Detect which cell encompasses the target text, then output its [X, Y] center coordinate. 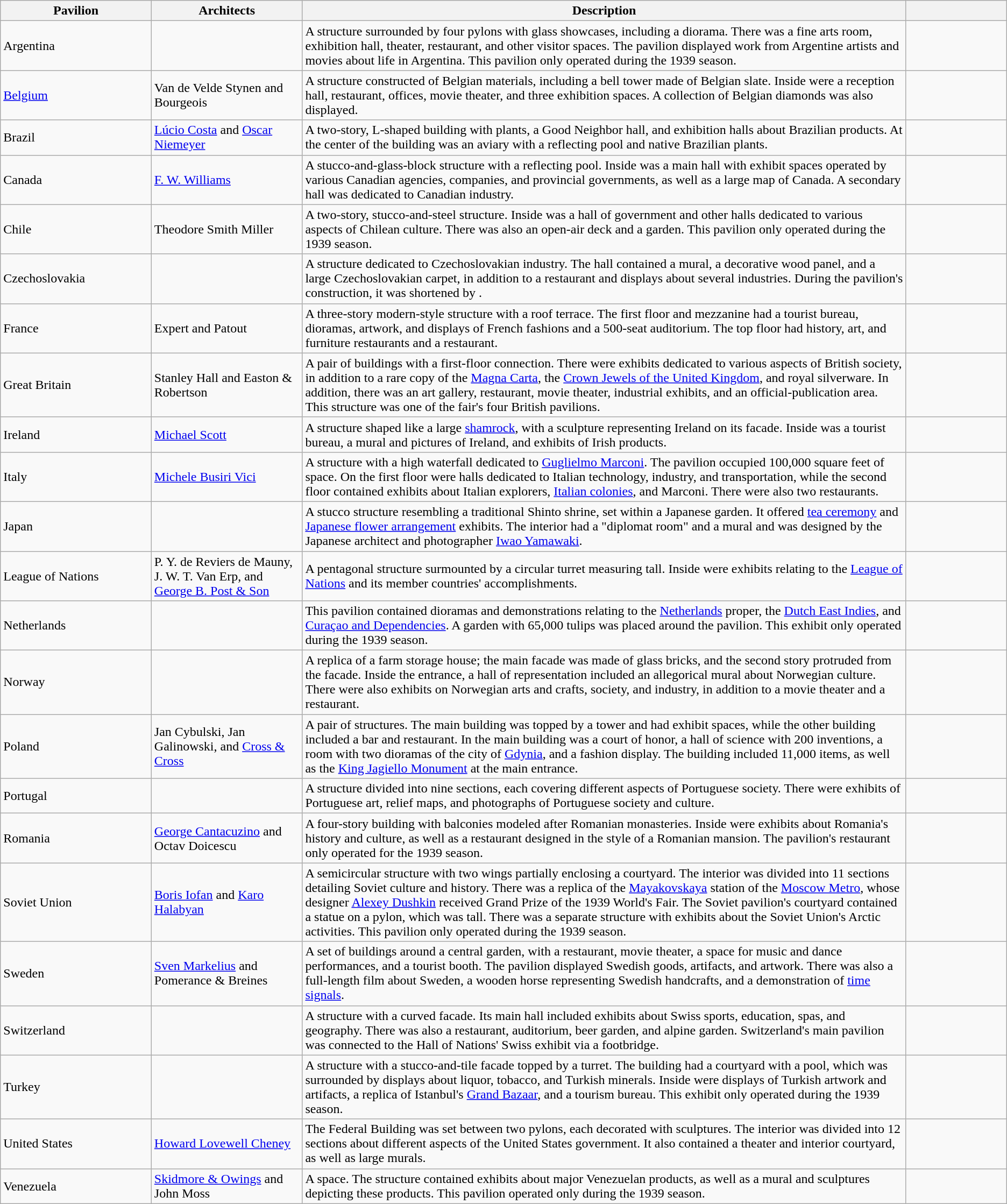
Italy [76, 477]
Netherlands [76, 626]
Czechoslovakia [76, 279]
Howard Lovewell Cheney [227, 1144]
United States [76, 1144]
Stanley Hall and Easton & Robertson [227, 385]
Venezuela [76, 1186]
Portugal [76, 796]
F. W. Williams [227, 180]
Great Britain [76, 385]
Description [604, 11]
Argentina [76, 46]
Michael Scott [227, 435]
Belgium [76, 95]
Van de Velde Stynen and Bourgeois [227, 95]
Jan Cybulski, Jan Galinowski, and Cross & Cross [227, 747]
Switzerland [76, 1030]
League of Nations [76, 576]
Norway [76, 682]
Sweden [76, 974]
Japan [76, 526]
Michele Busiri Vici [227, 477]
George Cantacuzino and Octav Doicescu [227, 838]
Sven Markelius and Pomerance & Breines [227, 974]
France [76, 328]
Poland [76, 747]
Boris Iofan and Karo Halabyan [227, 902]
P. Y. de Reviers de Mauny, J. W. T. Van Erp, and George B. Post & Son [227, 576]
Canada [76, 180]
Ireland [76, 435]
Architects [227, 11]
Soviet Union [76, 902]
Brazil [76, 138]
Expert and Patout [227, 328]
Skidmore & Owings and John Moss [227, 1186]
Pavilion [76, 11]
Lúcio Costa and Oscar Niemeyer [227, 138]
Theodore Smith Miller [227, 229]
Chile [76, 229]
Turkey [76, 1087]
Romania [76, 838]
